Return (X, Y) of the center of cell containing provided text 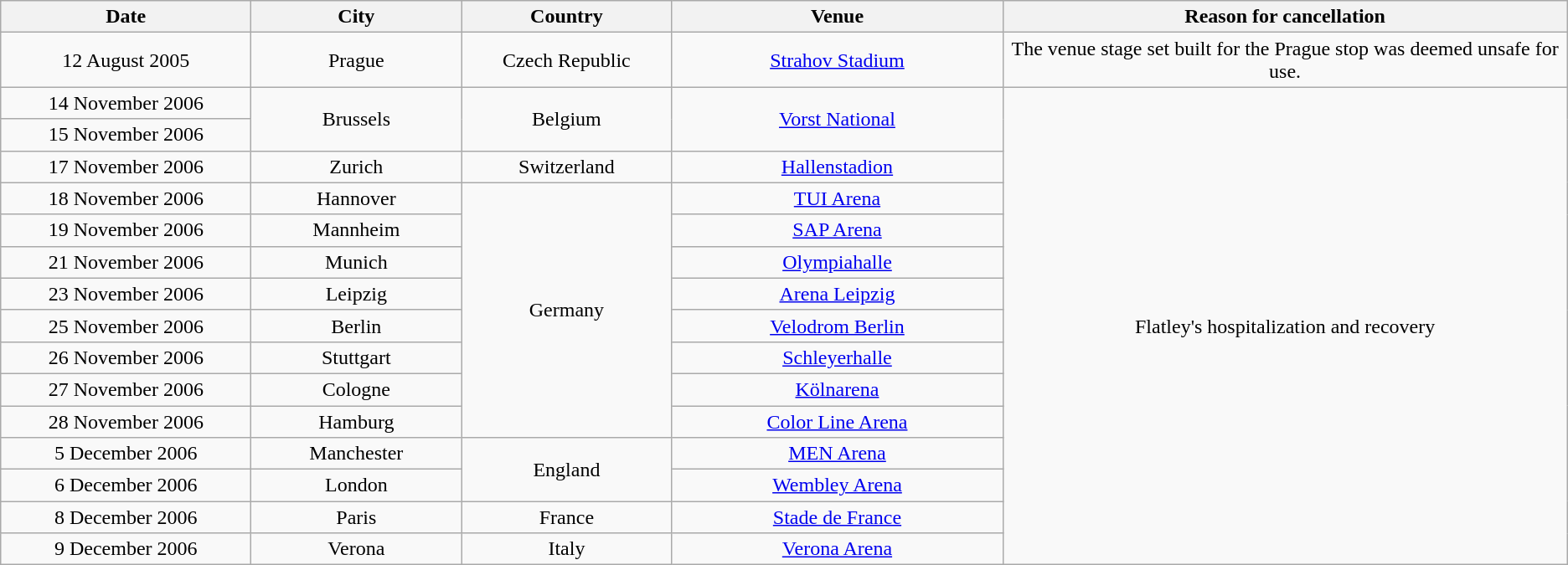
28 November 2006 (126, 421)
Manchester (357, 454)
TUI Arena (838, 198)
9 December 2006 (126, 549)
Schleyerhalle (838, 357)
Belgium (566, 119)
Brussels (357, 119)
Hallenstadion (838, 167)
Switzerland (566, 167)
Hannover (357, 198)
Color Line Arena (838, 421)
Verona (357, 549)
Reason for cancellation (1285, 17)
London (357, 485)
15 November 2006 (126, 135)
Czech Republic (566, 60)
Paris (357, 517)
5 December 2006 (126, 454)
Mannheim (357, 230)
Velodrom Berlin (838, 326)
Stade de France (838, 517)
Berlin (357, 326)
Flatley's hospitalization and recovery (1285, 326)
26 November 2006 (126, 357)
MEN Arena (838, 454)
Country (566, 17)
Hamburg (357, 421)
Stuttgart (357, 357)
England (566, 470)
Arena Leipzig (838, 294)
27 November 2006 (126, 389)
Kölnarena (838, 389)
Venue (838, 17)
SAP Arena (838, 230)
Prague (357, 60)
23 November 2006 (126, 294)
18 November 2006 (126, 198)
17 November 2006 (126, 167)
Vorst National (838, 119)
6 December 2006 (126, 485)
Date (126, 17)
Wembley Arena (838, 485)
21 November 2006 (126, 262)
Zurich (357, 167)
14 November 2006 (126, 103)
Germany (566, 310)
25 November 2006 (126, 326)
19 November 2006 (126, 230)
Munich (357, 262)
8 December 2006 (126, 517)
City (357, 17)
France (566, 517)
Italy (566, 549)
Olympiahalle (838, 262)
Cologne (357, 389)
Leipzig (357, 294)
12 August 2005 (126, 60)
The venue stage set built for the Prague stop was deemed unsafe for use. (1285, 60)
Strahov Stadium (838, 60)
Verona Arena (838, 549)
